Scan for the cell matching the given text and deliver its [X, Y] coordinate at center. 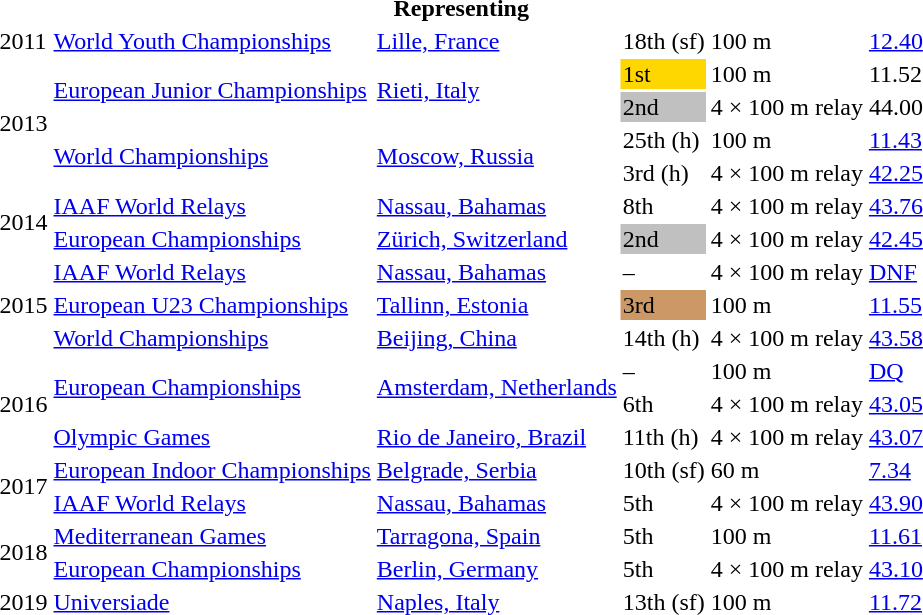
3rd [664, 305]
Moscow, Russia [496, 156]
1st [664, 74]
Lille, France [496, 41]
Beijing, China [496, 338]
18th (sf) [664, 41]
Tarragona, Spain [496, 536]
Rieti, Italy [496, 90]
10th (sf) [664, 470]
Tallinn, Estonia [496, 305]
6th [664, 404]
Berlin, Germany [496, 569]
European U23 Championships [212, 305]
Zürich, Switzerland [496, 239]
European Indoor Championships [212, 470]
8th [664, 206]
3rd (h) [664, 173]
60 m [786, 470]
Mediterranean Games [212, 536]
Belgrade, Serbia [496, 470]
Rio de Janeiro, Brazil [496, 437]
European Junior Championships [212, 90]
Amsterdam, Netherlands [496, 388]
25th (h) [664, 140]
14th (h) [664, 338]
11th (h) [664, 437]
Olympic Games [212, 437]
World Youth Championships [212, 41]
